Scan for the cell matching the given text and deliver its (X, Y) coordinate at center. 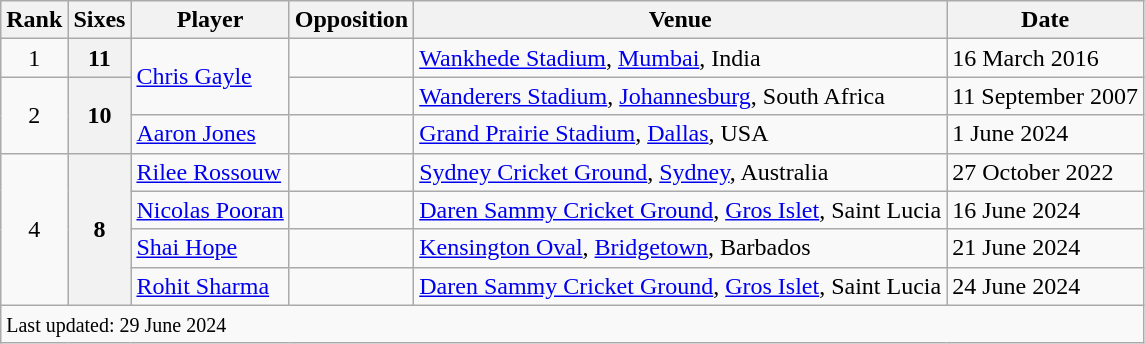
Grand Prairie Stadium, Dallas, USA (680, 134)
Wankhede Stadium, Mumbai, India (680, 58)
Sydney Cricket Ground, Sydney, Australia (680, 172)
21 June 2024 (1046, 248)
Rank (34, 20)
Chris Gayle (210, 77)
24 June 2024 (1046, 286)
11 (100, 58)
16 March 2016 (1046, 58)
2 (34, 115)
4 (34, 229)
Sixes (100, 20)
8 (100, 229)
Kensington Oval, Bridgetown, Barbados (680, 248)
10 (100, 115)
1 June 2024 (1046, 134)
27 October 2022 (1046, 172)
Player (210, 20)
1 (34, 58)
Rilee Rossouw (210, 172)
16 June 2024 (1046, 210)
Venue (680, 20)
11 September 2007 (1046, 96)
Aaron Jones (210, 134)
Nicolas Pooran (210, 210)
Rohit Sharma (210, 286)
Shai Hope (210, 248)
Last updated: 29 June 2024 (572, 324)
Opposition (351, 20)
Date (1046, 20)
Wanderers Stadium, Johannesburg, South Africa (680, 96)
